Provide the [X, Y] coordinate of the cell's center where the given text is located.  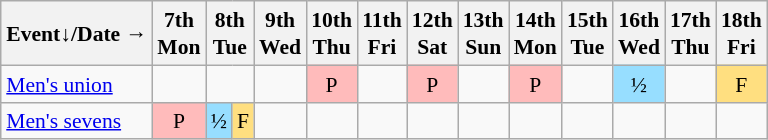
8thTue [230, 33]
15thTue [588, 33]
16thWed [639, 33]
13thSun [484, 33]
Event↓/Date → [76, 33]
14thMon [536, 33]
17thThu [690, 33]
18thFri [742, 33]
9thWed [280, 33]
7thMon [178, 33]
11thFri [382, 33]
Men's union [76, 84]
10thThu [332, 33]
Men's sevens [76, 120]
12thSat [432, 33]
